Scan for the cell matching the given text and deliver its (X, Y) coordinate at center. 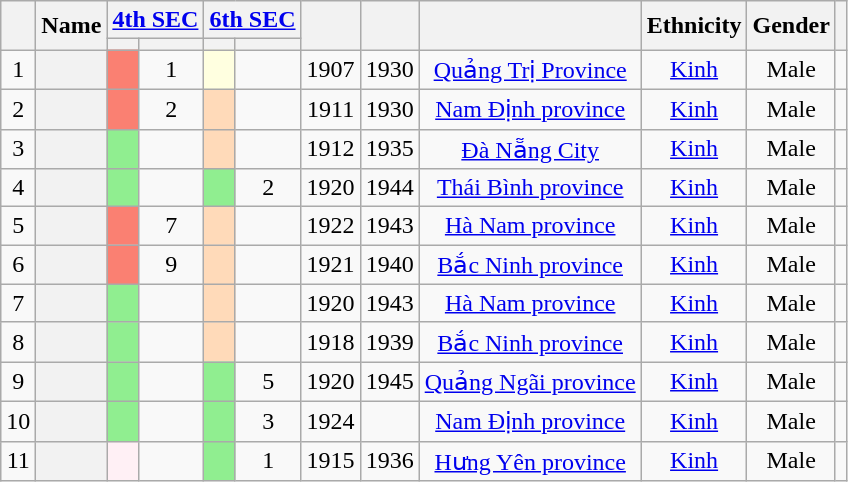
1912 (330, 149)
1918 (330, 342)
1940 (390, 265)
1936 (390, 461)
Ethnicity (694, 26)
1907 (330, 70)
11 (18, 461)
8 (18, 342)
Name (72, 26)
1924 (330, 421)
4 (18, 188)
1935 (390, 149)
4th SEC (156, 20)
1944 (390, 188)
1911 (330, 109)
1921 (330, 265)
Gender (791, 26)
Đà Nẵng City (530, 149)
10 (18, 421)
1945 (390, 382)
Hưng Yên province (530, 461)
Quảng Ngãi province (530, 382)
Quảng Trị Province (530, 70)
1922 (330, 226)
1915 (330, 461)
1939 (390, 342)
Thái Bình province (530, 188)
6 (18, 265)
6th SEC (252, 20)
